Output the (x, y) coordinate of the center of the cell containing the given text.  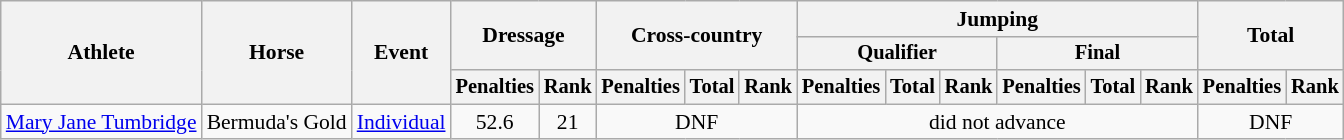
Individual (402, 122)
Final (1097, 54)
Bermuda's Gold (277, 122)
did not advance (998, 122)
Mary Jane Tumbridge (102, 122)
52.6 (495, 122)
Event (402, 52)
Qualifier (897, 54)
Jumping (998, 19)
Horse (277, 52)
Dressage (524, 36)
Cross-country (696, 36)
21 (568, 122)
Athlete (102, 52)
